Search for the cell housing the specified text and yield its [X, Y] center coordinate. 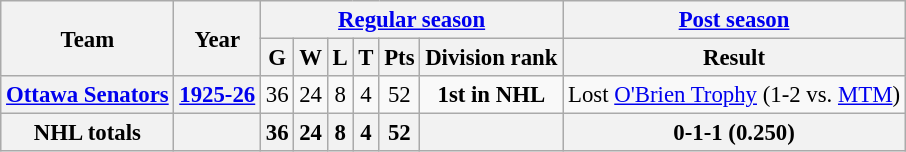
Division rank [492, 58]
T [366, 58]
1st in NHL [492, 95]
Post season [734, 20]
W [310, 58]
Pts [400, 58]
L [340, 58]
Team [88, 38]
1925-26 [218, 95]
NHL totals [88, 133]
Result [734, 58]
Regular season [412, 20]
Ottawa Senators [88, 95]
Lost O'Brien Trophy (1-2 vs. MTM) [734, 95]
Year [218, 38]
G [278, 58]
0-1-1 (0.250) [734, 133]
